For the text-containing cell, return its midpoint in [X, Y] coordinate format. 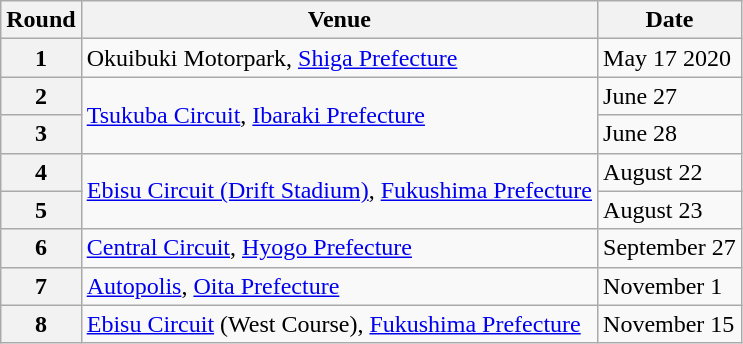
4 [41, 172]
6 [41, 248]
2 [41, 96]
3 [41, 134]
June 28 [670, 134]
Venue [339, 20]
June 27 [670, 96]
1 [41, 58]
Ebisu Circuit (Drift Stadium), Fukushima Prefecture [339, 191]
August 22 [670, 172]
September 27 [670, 248]
May 17 2020 [670, 58]
8 [41, 324]
5 [41, 210]
November 1 [670, 286]
November 15 [670, 324]
August 23 [670, 210]
Date [670, 20]
Ebisu Circuit (West Course), Fukushima Prefecture [339, 324]
Tsukuba Circuit, Ibaraki Prefecture [339, 115]
7 [41, 286]
Round [41, 20]
Okuibuki Motorpark, Shiga Prefecture [339, 58]
Central Circuit, Hyogo Prefecture [339, 248]
Autopolis, Oita Prefecture [339, 286]
